From the cell containing the given text, extract its center point as (X, Y) coordinate. 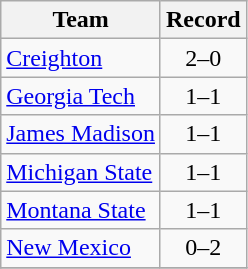
Team (81, 20)
Michigan State (81, 172)
Record (203, 20)
Montana State (81, 210)
0–2 (203, 248)
James Madison (81, 134)
Georgia Tech (81, 96)
2–0 (203, 58)
Creighton (81, 58)
New Mexico (81, 248)
